Extract the (X, Y) coordinate from the center of the cell holding the provided text.  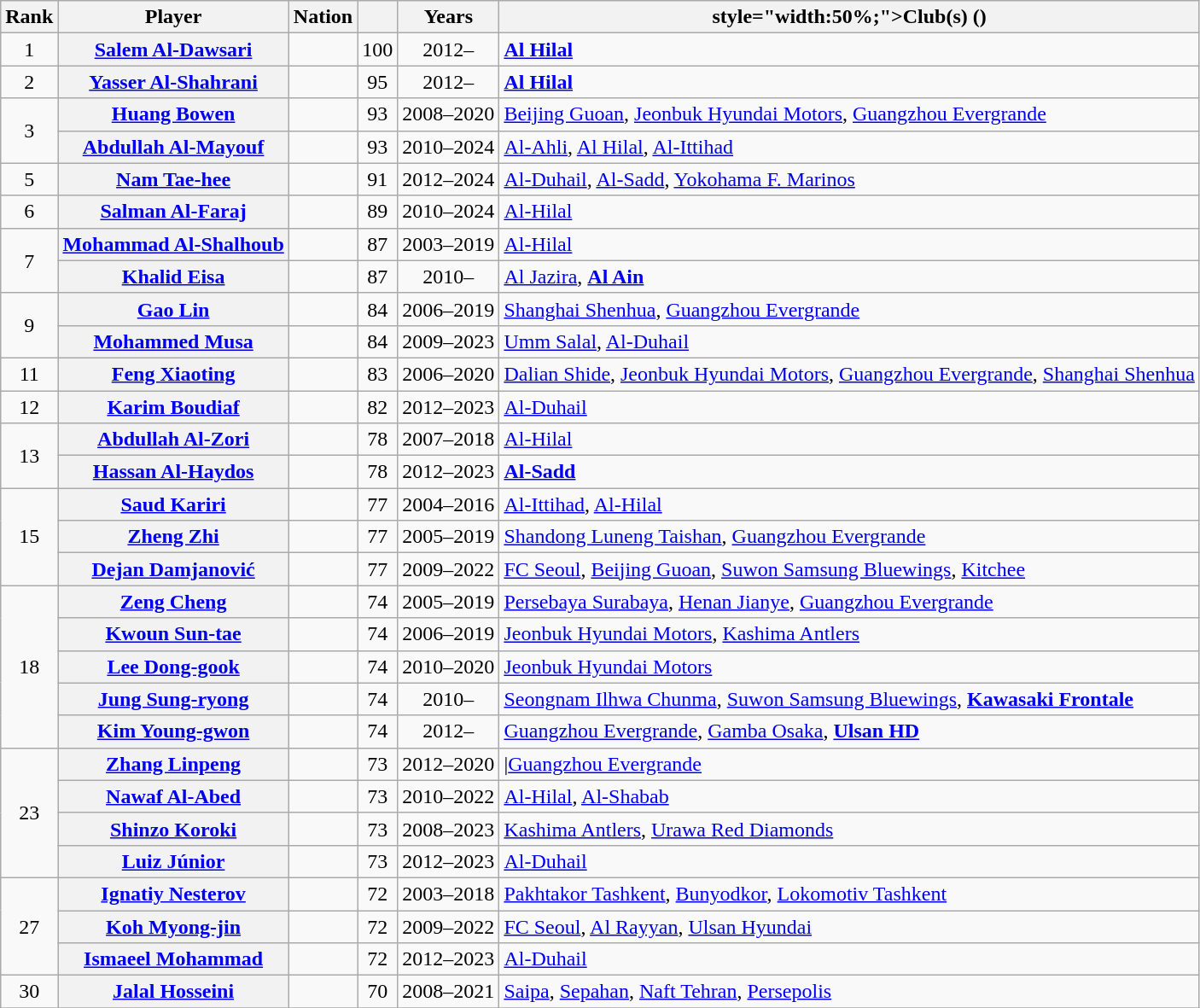
6 (29, 212)
11 (29, 374)
Koh Myong-jin (173, 926)
2012–2024 (449, 179)
Al-Duhail, Al-Sadd, Yokohama F. Marinos (849, 179)
Player (173, 17)
Rank (29, 17)
style="width:50%;">Club(s) () (849, 17)
Persebaya Surabaya, Henan Jianye, Guangzhou Evergrande (849, 602)
13 (29, 456)
Umm Salal, Al-Duhail (849, 341)
2 (29, 82)
Dalian Shide, Jeonbuk Hyundai Motors, Guangzhou Evergrande, Shanghai Shenhua (849, 374)
2008–2023 (449, 829)
Nation (323, 17)
Salem Al-Dawsari (173, 50)
Shanghai Shenhua, Guangzhou Evergrande (849, 309)
83 (377, 374)
2004–2016 (449, 504)
Al-Ittihad, Al-Hilal (849, 504)
Zeng Cheng (173, 602)
Karim Boudiaf (173, 407)
Kim Young-gwon (173, 731)
Beijing Guoan, Jeonbuk Hyundai Motors, Guangzhou Evergrande (849, 114)
2008–2021 (449, 992)
Khalid Eisa (173, 277)
Yasser Al-Shahrani (173, 82)
Guangzhou Evergrande, Gamba Osaka, Ulsan HD (849, 731)
2007–2018 (449, 440)
FC Seoul, Beijing Guoan, Suwon Samsung Bluewings, Kitchee (849, 569)
Lee Dong-gook (173, 667)
18 (29, 667)
Jeonbuk Hyundai Motors, Kashima Antlers (849, 634)
3 (29, 131)
Nawaf Al-Abed (173, 796)
Abdullah Al-Zori (173, 440)
7 (29, 260)
Mohammad Al-Shalhoub (173, 244)
23 (29, 813)
Jalal Hosseini (173, 992)
89 (377, 212)
2006–2020 (449, 374)
Huang Bowen (173, 114)
9 (29, 325)
Feng Xiaoting (173, 374)
Ismaeel Mohammad (173, 959)
2012–2020 (449, 764)
Zhang Linpeng (173, 764)
Shandong Luneng Taishan, Guangzhou Evergrande (849, 537)
95 (377, 82)
2003–2019 (449, 244)
2010–2020 (449, 667)
82 (377, 407)
Kwoun Sun-tae (173, 634)
Zheng Zhi (173, 537)
Al-Hilal, Al-Shabab (849, 796)
Abdullah Al-Mayouf (173, 147)
Kashima Antlers, Urawa Red Diamonds (849, 829)
Years (449, 17)
Mohammed Musa (173, 341)
2009–2023 (449, 341)
Ignatiy Nesterov (173, 894)
Jung Sung-ryong (173, 699)
Jeonbuk Hyundai Motors (849, 667)
2010–2022 (449, 796)
Al Jazira, Al Ain (849, 277)
12 (29, 407)
2008–2020 (449, 114)
Dejan Damjanović (173, 569)
Al-Ahli, Al Hilal, Al-Ittihad (849, 147)
27 (29, 926)
5 (29, 179)
2003–2018 (449, 894)
Nam Tae-hee (173, 179)
30 (29, 992)
Al-Sadd (849, 472)
Salman Al-Faraj (173, 212)
70 (377, 992)
1 (29, 50)
Gao Lin (173, 309)
FC Seoul, Al Rayyan, Ulsan Hyundai (849, 926)
91 (377, 179)
Saud Kariri (173, 504)
Luiz Júnior (173, 861)
Saipa, Sepahan, Naft Tehran, Persepolis (849, 992)
Pakhtakor Tashkent, Bunyodkor, Lokomotiv Tashkent (849, 894)
Hassan Al-Haydos (173, 472)
Shinzo Koroki (173, 829)
|Guangzhou Evergrande (849, 764)
Seongnam Ilhwa Chunma, Suwon Samsung Bluewings, Kawasaki Frontale (849, 699)
15 (29, 537)
100 (377, 50)
